Determine the [x, y] coordinate at the center of the cell enclosing the given text.  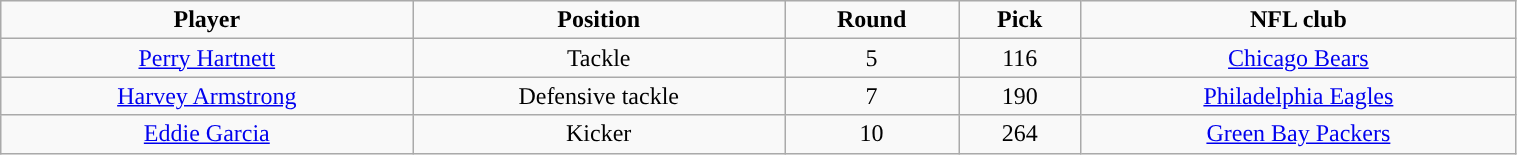
Position [599, 20]
Defensive tackle [599, 96]
Chicago Bears [1298, 58]
Eddie Garcia [207, 134]
Harvey Armstrong [207, 96]
Green Bay Packers [1298, 134]
Player [207, 20]
10 [872, 134]
5 [872, 58]
Kicker [599, 134]
Pick [1020, 20]
7 [872, 96]
Philadelphia Eagles [1298, 96]
Round [872, 20]
190 [1020, 96]
Perry Hartnett [207, 58]
NFL club [1298, 20]
Tackle [599, 58]
116 [1020, 58]
264 [1020, 134]
